Return the [x, y] coordinate for the center point of the cell that contains the specified text.  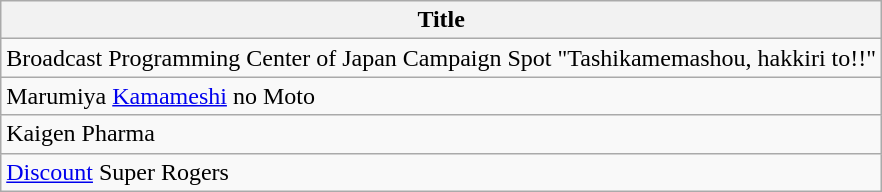
Kaigen Pharma [442, 134]
Title [442, 20]
Discount Super Rogers [442, 172]
Marumiya Kamameshi no Moto [442, 96]
Broadcast Programming Center of Japan Campaign Spot "Tashikamemashou, hakkiri to!!" [442, 58]
